Search for the cell housing the specified text and yield its (X, Y) center coordinate. 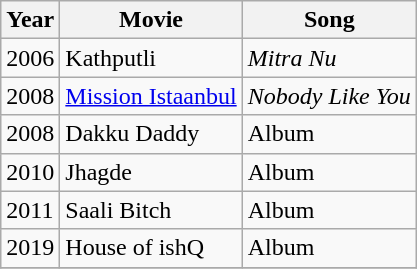
Song (329, 20)
Mission Istaanbul (151, 96)
Jhagde (151, 172)
2019 (30, 248)
Year (30, 20)
Dakku Daddy (151, 134)
Movie (151, 20)
2006 (30, 58)
Mitra Nu (329, 58)
Nobody Like You (329, 96)
Saali Bitch (151, 210)
Kathputli (151, 58)
2011 (30, 210)
2010 (30, 172)
House of ishQ (151, 248)
